Detect which cell encompasses the target text, then output its [X, Y] center coordinate. 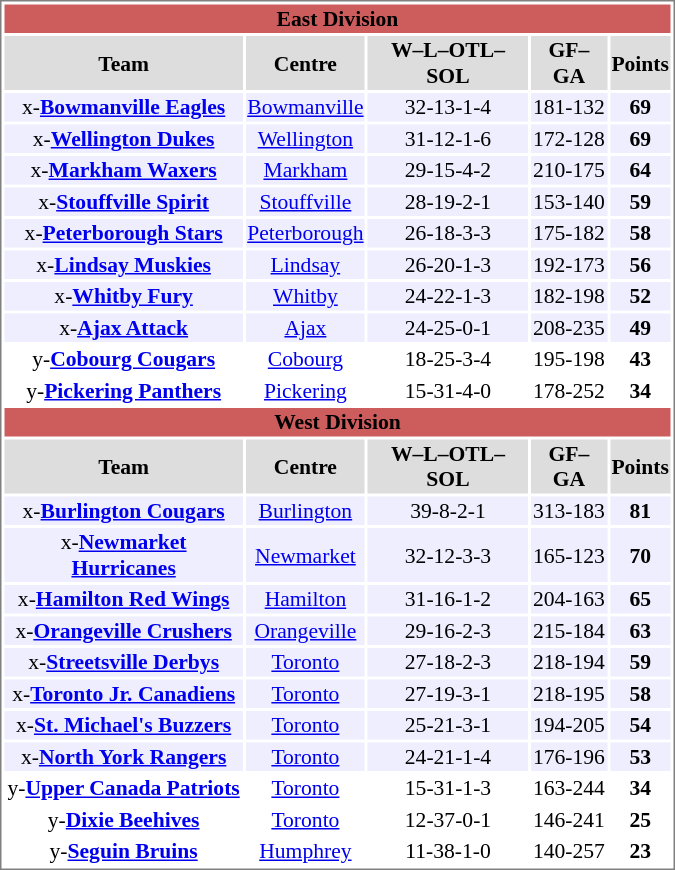
56 [640, 264]
11-38-1-0 [448, 851]
218-194 [569, 662]
Burlington [306, 510]
23 [640, 851]
x-Peterborough Stars [123, 233]
70 [640, 555]
West Division [337, 422]
East Division [337, 18]
64 [640, 170]
Orangeville [306, 630]
146-241 [569, 820]
x-Ajax Attack [123, 328]
29-15-4-2 [448, 170]
81 [640, 510]
27-18-2-3 [448, 662]
27-19-3-1 [448, 694]
Cobourg [306, 359]
x-Wellington Dukes [123, 138]
176-196 [569, 756]
49 [640, 328]
53 [640, 756]
x-Stouffville Spirit [123, 202]
24-22-1-3 [448, 296]
31-16-1-2 [448, 599]
54 [640, 725]
y-Pickering Panthers [123, 390]
52 [640, 296]
x-Burlington Cougars [123, 510]
x-North York Rangers [123, 756]
x-Whitby Fury [123, 296]
x-Orangeville Crushers [123, 630]
153-140 [569, 202]
Peterborough [306, 233]
178-252 [569, 390]
x-St. Michael's Buzzers [123, 725]
175-182 [569, 233]
172-128 [569, 138]
x-Streetsville Derbys [123, 662]
Markham [306, 170]
43 [640, 359]
Pickering [306, 390]
29-16-2-3 [448, 630]
204-163 [569, 599]
25-21-3-1 [448, 725]
Bowmanville [306, 107]
15-31-1-3 [448, 788]
32-12-3-3 [448, 555]
Ajax [306, 328]
y-Cobourg Cougars [123, 359]
y-Upper Canada Patriots [123, 788]
195-198 [569, 359]
y-Dixie Beehives [123, 820]
Newmarket [306, 555]
y-Seguin Bruins [123, 851]
163-244 [569, 788]
12-37-0-1 [448, 820]
32-13-1-4 [448, 107]
15-31-4-0 [448, 390]
x-Lindsay Muskies [123, 264]
165-123 [569, 555]
x-Bowmanville Eagles [123, 107]
181-132 [569, 107]
26-20-1-3 [448, 264]
215-184 [569, 630]
Whitby [306, 296]
x-Markham Waxers [123, 170]
Humphrey [306, 851]
26-18-3-3 [448, 233]
208-235 [569, 328]
24-21-1-4 [448, 756]
182-198 [569, 296]
25 [640, 820]
28-19-2-1 [448, 202]
192-173 [569, 264]
x-Newmarket Hurricanes [123, 555]
x-Toronto Jr. Canadiens [123, 694]
194-205 [569, 725]
24-25-0-1 [448, 328]
218-195 [569, 694]
140-257 [569, 851]
Stouffville [306, 202]
313-183 [569, 510]
Wellington [306, 138]
18-25-3-4 [448, 359]
Lindsay [306, 264]
210-175 [569, 170]
39-8-2-1 [448, 510]
Hamilton [306, 599]
31-12-1-6 [448, 138]
63 [640, 630]
65 [640, 599]
x-Hamilton Red Wings [123, 599]
